For the text-containing cell, return its midpoint in (x, y) coordinate format. 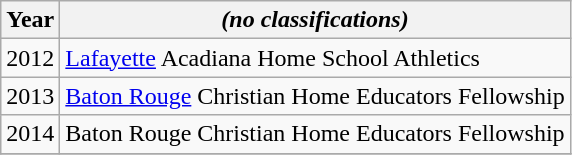
Lafayette Acadiana Home School Athletics (315, 58)
Year (30, 20)
2014 (30, 134)
2012 (30, 58)
(no classifications) (315, 20)
2013 (30, 96)
